Search for the cell housing the specified text and yield its (X, Y) center coordinate. 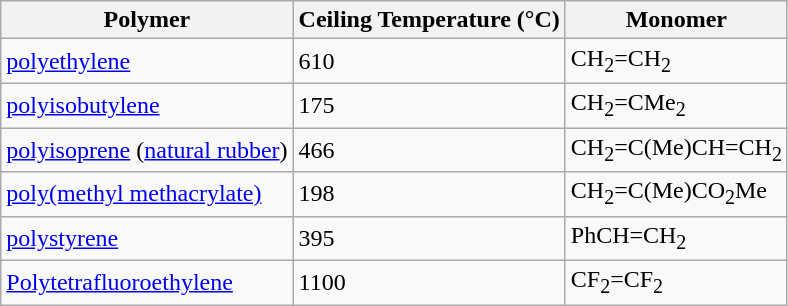
175 (429, 105)
PhCH=CH2 (676, 238)
466 (429, 150)
395 (429, 238)
CF2=CF2 (676, 283)
CH2=CH2 (676, 61)
CH2=C(Me)CH=CH2 (676, 150)
poly(methyl methacrylate) (147, 194)
Polymer (147, 20)
CH2=C(Me)CO2Me (676, 194)
610 (429, 61)
polystyrene (147, 238)
198 (429, 194)
Ceiling Temperature (°C) (429, 20)
polyisoprene (natural rubber) (147, 150)
Polytetrafluoroethylene (147, 283)
1100 (429, 283)
Monomer (676, 20)
polyethylene (147, 61)
polyisobutylene (147, 105)
CH2=CMe2 (676, 105)
